For the text-containing cell, return its midpoint in [x, y] coordinate format. 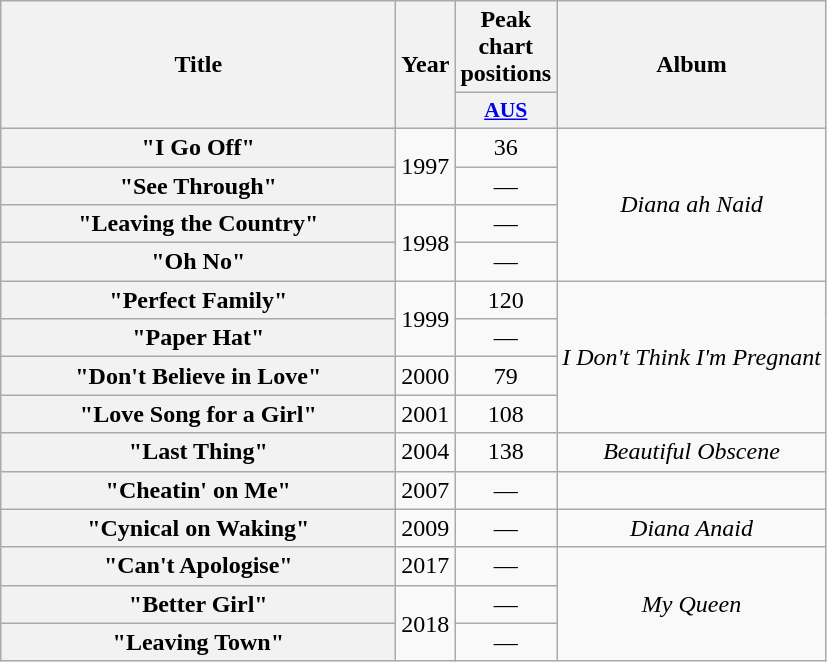
"Cynical on Waking" [198, 528]
2009 [426, 528]
"Paper Hat" [198, 338]
My Queen [692, 604]
I Don't Think I'm Pregnant [692, 357]
79 [506, 376]
"Leaving Town" [198, 642]
"Don't Believe in Love" [198, 376]
120 [506, 300]
"Perfect Family" [198, 300]
138 [506, 452]
Year [426, 65]
"Better Girl" [198, 604]
AUS [506, 111]
Title [198, 65]
2001 [426, 414]
1998 [426, 243]
Peak chart positions [506, 47]
"Leaving the Country" [198, 224]
"Cheatin' on Me" [198, 490]
2017 [426, 566]
2018 [426, 623]
"Love Song for a Girl" [198, 414]
Album [692, 65]
2007 [426, 490]
"I Go Off" [198, 147]
Diana Anaid [692, 528]
1997 [426, 166]
1999 [426, 319]
Diana ah Naid [692, 204]
"See Through" [198, 185]
2000 [426, 376]
"Last Thing" [198, 452]
2004 [426, 452]
"Can't Apologise" [198, 566]
Beautiful Obscene [692, 452]
108 [506, 414]
"Oh No" [198, 262]
36 [506, 147]
